Provide the (x, y) coordinate of the cell's center where the given text is located.  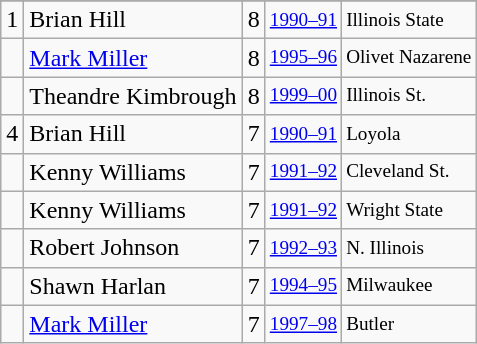
Robert Johnson (133, 248)
1994–95 (303, 286)
Loyola (409, 134)
Butler (409, 324)
Theandre Kimbrough (133, 96)
Olivet Nazarene (409, 58)
Shawn Harlan (133, 286)
1 (12, 20)
Illinois State (409, 20)
1992–93 (303, 248)
1997–98 (303, 324)
1995–96 (303, 58)
Milwaukee (409, 286)
1999–00 (303, 96)
4 (12, 134)
Illinois St. (409, 96)
Wright State (409, 210)
N. Illinois (409, 248)
Cleveland St. (409, 172)
